Identify which cell holds the provided text, then report its [X, Y] central coordinate. 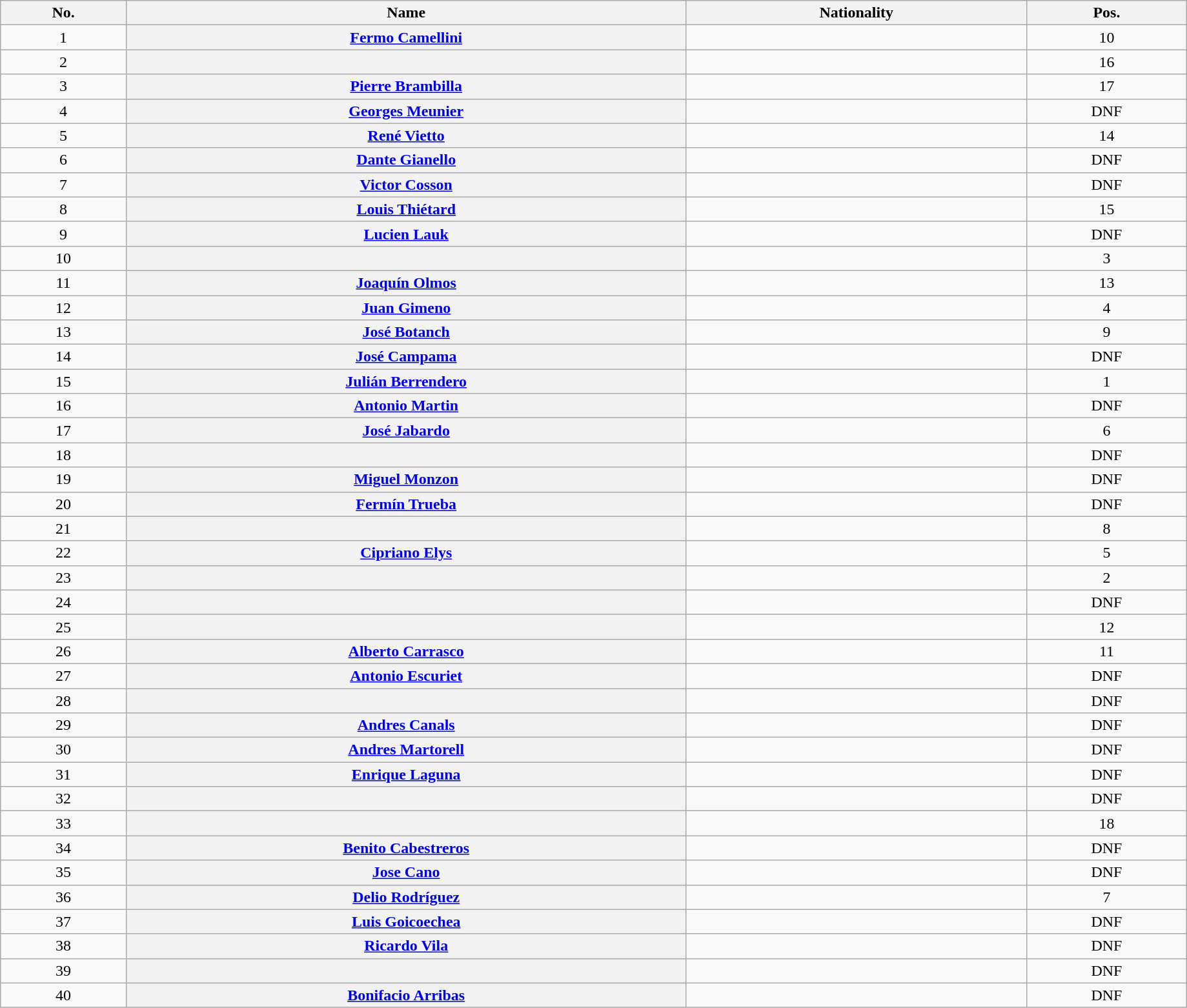
35 [63, 872]
26 [63, 651]
Delio Rodríguez [406, 897]
Louis Thiétard [406, 209]
No. [63, 13]
Julián Berrendero [406, 381]
Victor Cosson [406, 185]
Bonifacio Arribas [406, 995]
30 [63, 750]
Georges Meunier [406, 111]
33 [63, 823]
Juan Gimeno [406, 308]
Ricardo Vila [406, 946]
Pierre Brambilla [406, 86]
32 [63, 799]
Name [406, 13]
Fermín Trueba [406, 504]
31 [63, 774]
34 [63, 848]
Jose Cano [406, 872]
20 [63, 504]
Dante Gianello [406, 160]
Enrique Laguna [406, 774]
23 [63, 578]
José Campama [406, 357]
19 [63, 479]
Andres Canals [406, 725]
24 [63, 602]
29 [63, 725]
Pos. [1106, 13]
25 [63, 627]
22 [63, 553]
Joaquín Olmos [406, 283]
Fermo Camellini [406, 37]
José Botanch [406, 332]
37 [63, 922]
27 [63, 676]
Antonio Escuriet [406, 676]
36 [63, 897]
Alberto Carrasco [406, 651]
Antonio Martin [406, 406]
Luis Goicoechea [406, 922]
Andres Martorell [406, 750]
Cipriano Elys [406, 553]
Lucien Lauk [406, 234]
Benito Cabestreros [406, 848]
28 [63, 700]
José Jabardo [406, 430]
René Vietto [406, 136]
39 [63, 971]
Nationality [856, 13]
Miguel Monzon [406, 479]
40 [63, 995]
38 [63, 946]
21 [63, 529]
